Extract the [X, Y] coordinate from the center of the cell holding the provided text.  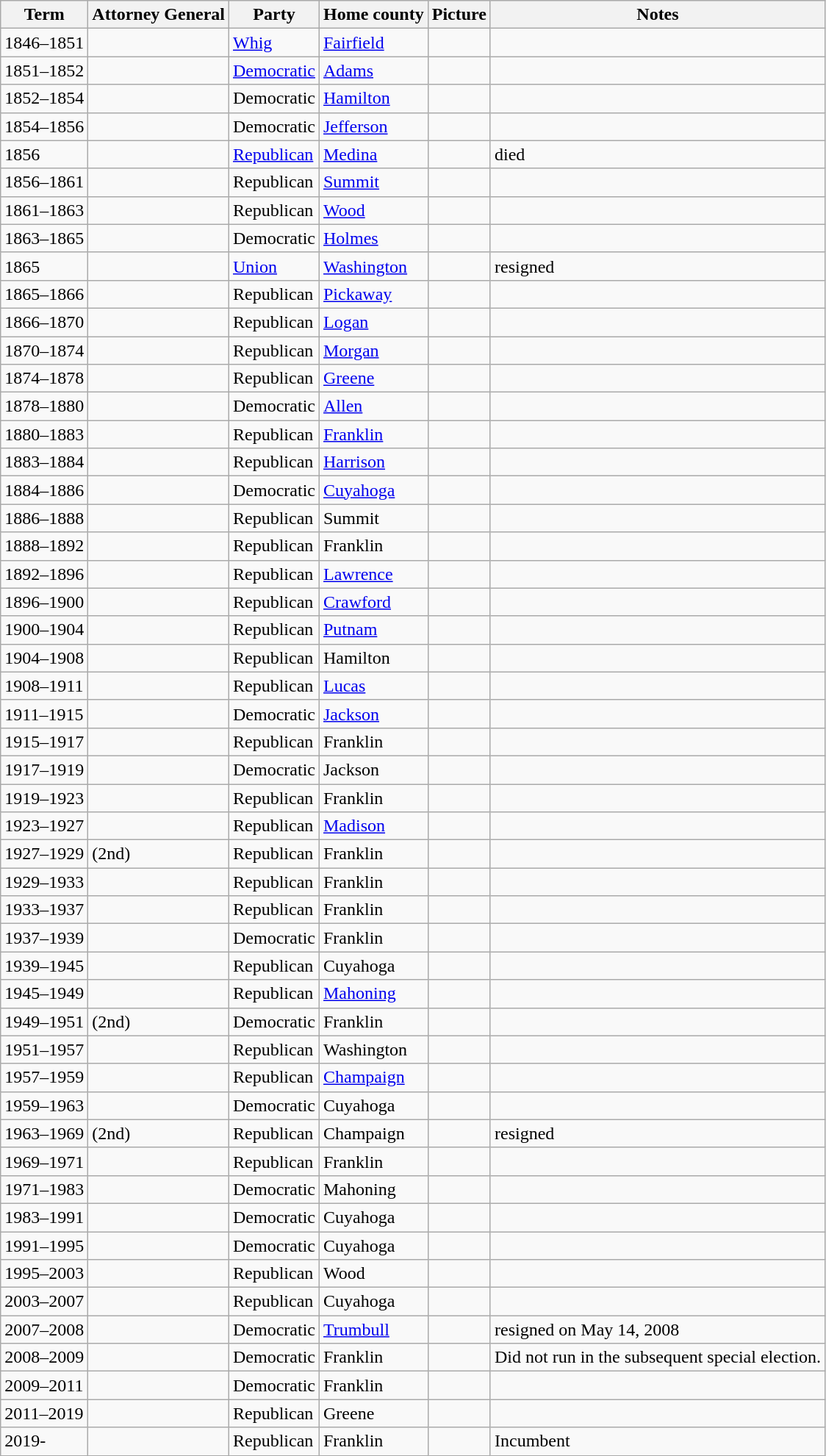
1865 [44, 266]
2003–2007 [44, 1302]
Adams [373, 71]
1904–1908 [44, 658]
Holmes [373, 238]
1896–1900 [44, 602]
1870–1874 [44, 351]
1963–1969 [44, 1133]
2011–2019 [44, 1413]
1933–1937 [44, 910]
1892–1896 [44, 574]
Notes [657, 15]
1856–1861 [44, 182]
Trumbull [373, 1330]
1917–1919 [44, 770]
Party [273, 15]
Did not run in the subsequent special election. [657, 1358]
1919–1923 [44, 797]
1900–1904 [44, 630]
Logan [373, 322]
Morgan [373, 351]
2008–2009 [44, 1358]
Harrison [373, 462]
1886–1888 [44, 518]
1983–1991 [44, 1217]
1888–1892 [44, 546]
Allen [373, 406]
Pickaway [373, 294]
Fairfield [373, 43]
1939–1945 [44, 966]
1884–1886 [44, 490]
1937–1939 [44, 938]
Picture [459, 15]
1951–1957 [44, 1050]
1945–1949 [44, 994]
Lawrence [373, 574]
Putnam [373, 630]
1851–1852 [44, 71]
Madison [373, 826]
1866–1870 [44, 322]
1971–1983 [44, 1189]
2009–2011 [44, 1385]
1856 [44, 154]
1995–2003 [44, 1274]
1880–1883 [44, 434]
1865–1866 [44, 294]
Term [44, 15]
1911–1915 [44, 714]
Home county [373, 15]
1852–1854 [44, 98]
Medina [373, 154]
1969–1971 [44, 1161]
Union [273, 266]
1863–1865 [44, 238]
1957–1959 [44, 1077]
1878–1880 [44, 406]
1927–1929 [44, 854]
Attorney General [159, 15]
1908–1911 [44, 686]
1949–1951 [44, 1022]
1861–1863 [44, 210]
Jefferson [373, 126]
1846–1851 [44, 43]
died [657, 154]
2007–2008 [44, 1330]
1874–1878 [44, 379]
Incumbent [657, 1441]
2019- [44, 1441]
1915–1917 [44, 742]
1923–1927 [44, 826]
1854–1856 [44, 126]
1959–1963 [44, 1105]
Whig [273, 43]
1991–1995 [44, 1246]
Crawford [373, 602]
resigned on May 14, 2008 [657, 1330]
1929–1933 [44, 882]
Lucas [373, 686]
1883–1884 [44, 462]
